For the text-containing cell, return its midpoint in [X, Y] coordinate format. 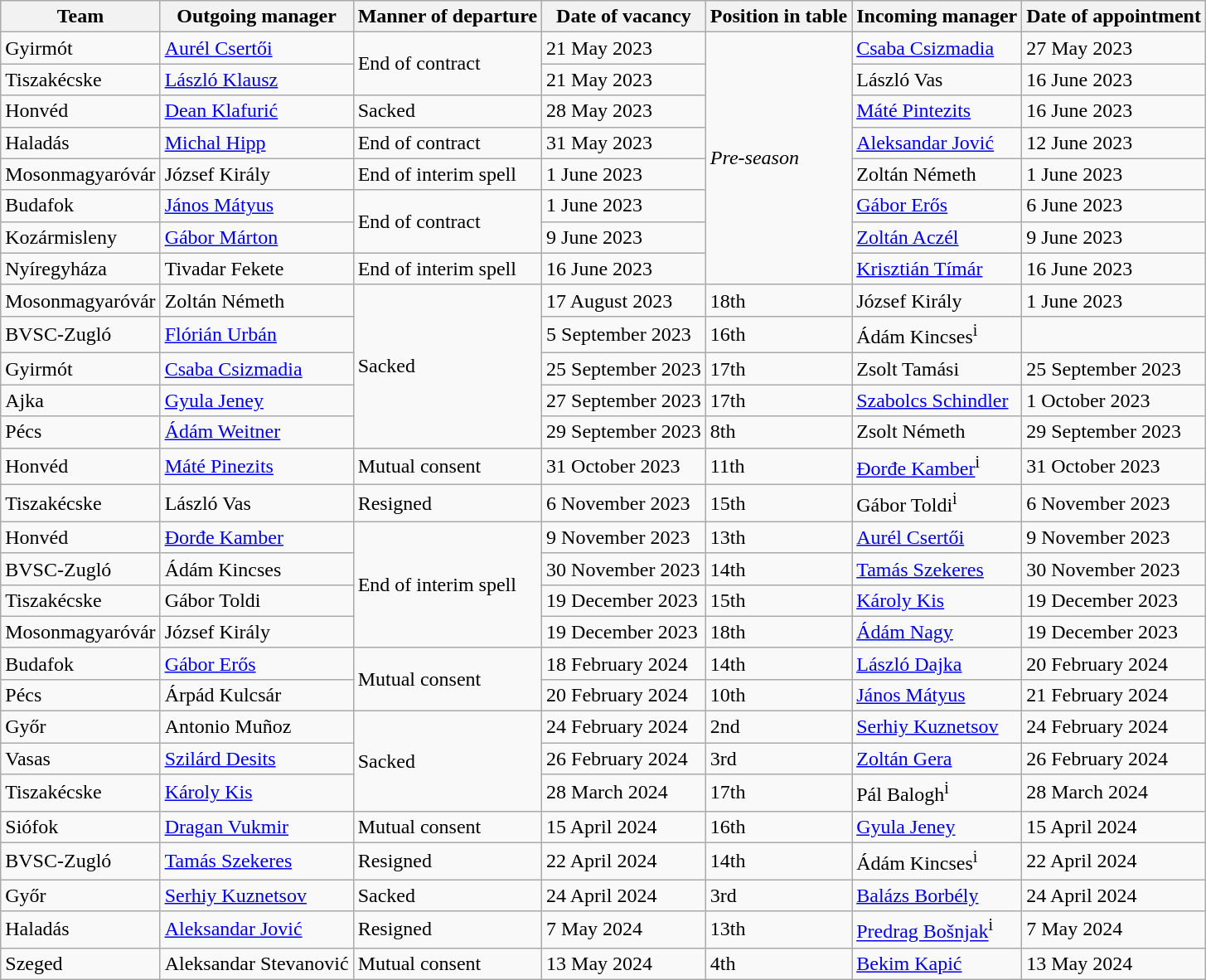
László Dajka [937, 663]
12 June 2023 [1114, 143]
Antonio Muñoz [257, 727]
10th [778, 696]
Siófok [80, 827]
28 May 2023 [624, 111]
Zsolt Németh [937, 432]
Đorđe Kamber [257, 537]
21 February 2024 [1114, 696]
Szeged [80, 964]
Zsolt Tamási [937, 369]
31 May 2023 [624, 143]
Team [80, 17]
Ádám Weitner [257, 432]
Aleksandar Stevanović [257, 964]
8th [778, 432]
5 September 2023 [624, 335]
18 February 2024 [624, 663]
Outgoing manager [257, 17]
László Klausz [257, 80]
Gábor Toldii [937, 504]
Date of appointment [1114, 17]
Máté Pintezits [937, 111]
Szilárd Desits [257, 759]
Nyíregyháza [80, 269]
Ádám Kincses [257, 569]
27 September 2023 [624, 400]
Ádám Nagy [937, 632]
Pre-season [778, 158]
Gábor Márton [257, 237]
Manner of departure [448, 17]
Tivadar Fekete [257, 269]
Flórián Urbán [257, 335]
Zoltán Gera [937, 759]
Kozármisleny [80, 237]
Position in table [778, 17]
Đorđe Kamberi [937, 466]
27 May 2023 [1114, 48]
Zoltán Aczél [937, 237]
Michal Hipp [257, 143]
17 August 2023 [624, 300]
Vasas [80, 759]
Árpád Kulcsár [257, 696]
4th [778, 964]
Date of vacancy [624, 17]
Dragan Vukmir [257, 827]
1 October 2023 [1114, 400]
Incoming manager [937, 17]
Krisztián Tímár [937, 269]
Bekim Kapić [937, 964]
Szabolcs Schindler [937, 400]
Pál Baloghi [937, 793]
Ajka [80, 400]
Balázs Borbély [937, 895]
6 June 2023 [1114, 206]
11th [778, 466]
Predrag Bošnjaki [937, 930]
Gábor Toldi [257, 600]
2nd [778, 727]
Máté Pinezits [257, 466]
Dean Klafurić [257, 111]
